Locate the cell with the specified text and output its (X, Y) center coordinate. 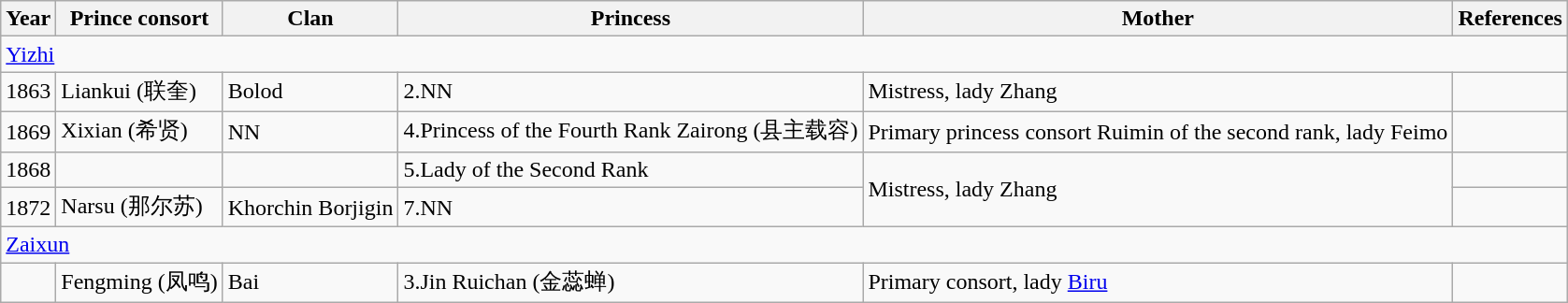
Primary princess consort Ruimin of the second rank, lady Feimo (1158, 131)
Bai (310, 282)
1872 (28, 208)
References (1511, 19)
Clan (310, 19)
Bolod (310, 92)
1868 (28, 169)
4.Princess of the Fourth Rank Zairong (县主载容) (630, 131)
Xixian (希贤) (139, 131)
Primary consort, lady Biru (1158, 282)
Princess (630, 19)
Fengming (凤鸣) (139, 282)
Year (28, 19)
Zaixun (784, 245)
1863 (28, 92)
NN (310, 131)
Narsu (那尔苏) (139, 208)
Liankui (联奎) (139, 92)
Khorchin Borjigin (310, 208)
1869 (28, 131)
Mother (1158, 19)
5.Lady of the Second Rank (630, 169)
7.NN (630, 208)
2.NN (630, 92)
Yizhi (784, 54)
Prince consort (139, 19)
3.Jin Ruichan (金蕊蝉) (630, 282)
